Capture the cell that displays the provided text and extract its [x, y] central coordinate. 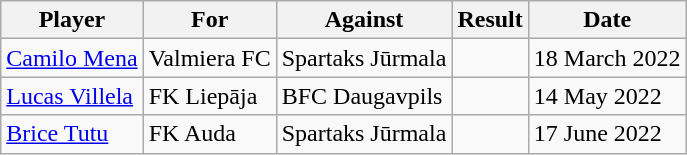
14 May 2022 [607, 96]
Against [364, 20]
For [210, 20]
17 June 2022 [607, 134]
Lucas Villela [72, 96]
Brice Tutu [72, 134]
18 March 2022 [607, 58]
Player [72, 20]
FK Auda [210, 134]
Valmiera FC [210, 58]
Result [490, 20]
Camilo Mena [72, 58]
BFC Daugavpils [364, 96]
FK Liepāja [210, 96]
Date [607, 20]
